Detect which cell encompasses the target text, then output its (x, y) center coordinate. 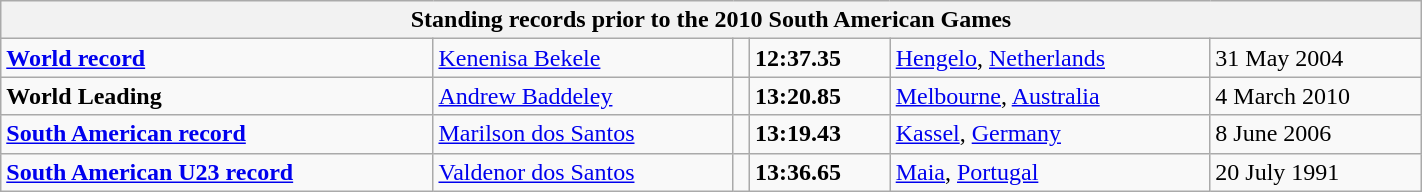
Marilson dos Santos (583, 134)
4 March 2010 (1316, 96)
Kenenisa Bekele (583, 58)
31 May 2004 (1316, 58)
Standing records prior to the 2010 South American Games (711, 20)
South American U23 record (217, 172)
Kassel, Germany (1050, 134)
13:20.85 (820, 96)
Melbourne, Australia (1050, 96)
Maia, Portugal (1050, 172)
World Leading (217, 96)
Valdenor dos Santos (583, 172)
South American record (217, 134)
20 July 1991 (1316, 172)
8 June 2006 (1316, 134)
13:19.43 (820, 134)
12:37.35 (820, 58)
Andrew Baddeley (583, 96)
World record (217, 58)
13:36.65 (820, 172)
Hengelo, Netherlands (1050, 58)
